Extract the [X, Y] coordinate from the center of the cell holding the provided text.  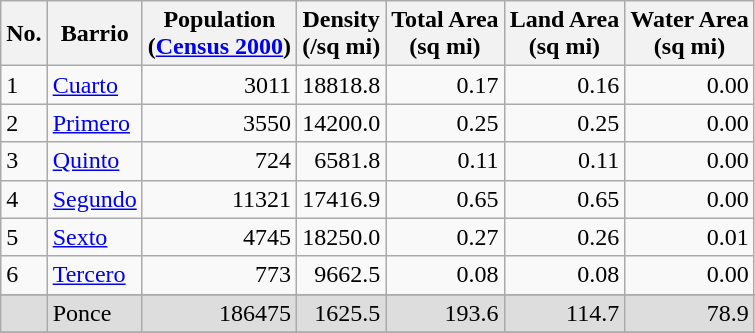
6 [24, 275]
3550 [219, 123]
17416.9 [342, 199]
Population(Census 2000) [219, 34]
0.17 [445, 85]
724 [219, 161]
5 [24, 237]
Sexto [94, 237]
1625.5 [342, 313]
Cuarto [94, 85]
0.27 [445, 237]
Primero [94, 123]
2 [24, 123]
Barrio [94, 34]
No. [24, 34]
18250.0 [342, 237]
11321 [219, 199]
193.6 [445, 313]
6581.8 [342, 161]
0.16 [564, 85]
0.01 [690, 237]
0.26 [564, 237]
Ponce [94, 313]
Segundo [94, 199]
1 [24, 85]
3 [24, 161]
773 [219, 275]
3011 [219, 85]
4745 [219, 237]
78.9 [690, 313]
114.7 [564, 313]
9662.5 [342, 275]
Total Area(sq mi) [445, 34]
Tercero [94, 275]
186475 [219, 313]
18818.8 [342, 85]
Water Area(sq mi) [690, 34]
Land Area(sq mi) [564, 34]
Quinto [94, 161]
Density(/sq mi) [342, 34]
4 [24, 199]
14200.0 [342, 123]
